Determine the [X, Y] coordinate at the center of the cell enclosing the given text.  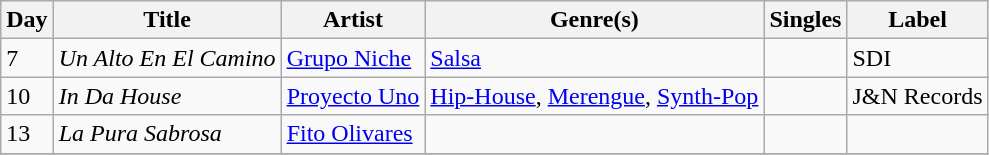
Singles [806, 20]
Label [918, 20]
13 [27, 134]
Fito Olivares [353, 134]
7 [27, 58]
10 [27, 96]
Hip-House, Merengue, Synth-Pop [594, 96]
Proyecto Uno [353, 96]
Genre(s) [594, 20]
Un Alto En El Camino [167, 58]
SDI [918, 58]
In Da House [167, 96]
Grupo Niche [353, 58]
Day [27, 20]
Title [167, 20]
J&N Records [918, 96]
Salsa [594, 58]
Artist [353, 20]
La Pura Sabrosa [167, 134]
